For the text-containing cell, return its midpoint in (X, Y) coordinate format. 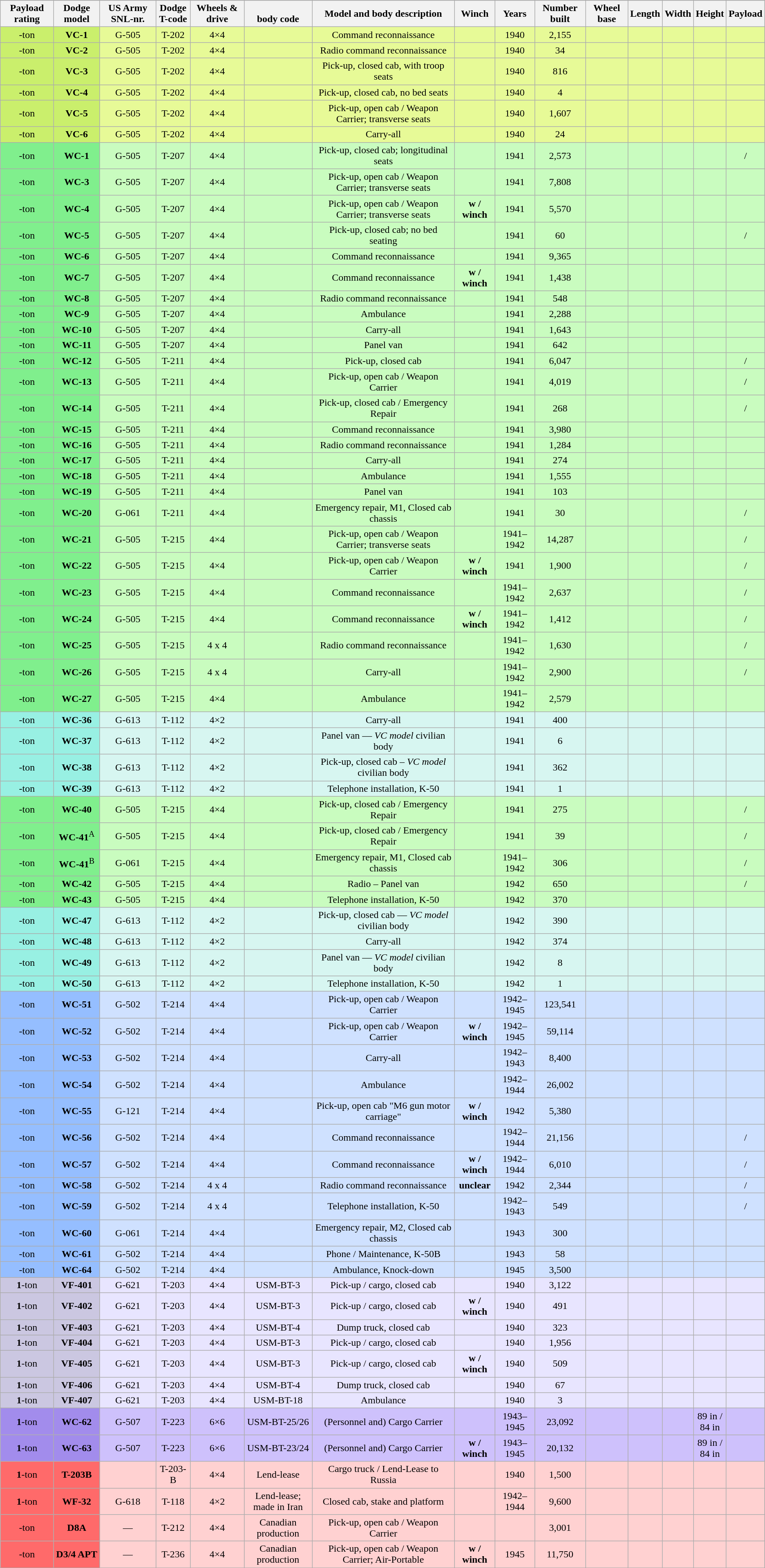
VF-407 (77, 1400)
274 (560, 460)
400 (560, 720)
3,500 (560, 1269)
Pick-up, closed cab; longitudinal seats (383, 155)
VF-403 (77, 1327)
Winch (475, 14)
Height (710, 14)
VC-6 (77, 134)
G-618 (127, 1501)
323 (560, 1327)
6,047 (560, 361)
WC-5 (77, 235)
WC-15 (77, 429)
G-121 (127, 1111)
WC-41B (77, 863)
30 (560, 512)
39 (560, 836)
20,132 (560, 1448)
1,643 (560, 330)
26,002 (560, 1084)
VF-406 (77, 1385)
6,010 (560, 1164)
D3/4 APT (77, 1554)
WC-22 (77, 565)
491 (560, 1306)
WC-43 (77, 899)
WC-19 (77, 491)
WC-12 (77, 361)
WC-48 (77, 941)
1,412 (560, 619)
Pick-up, open cab "M6 gun motor carriage" (383, 1111)
4 (560, 92)
8 (560, 963)
WC-52 (77, 1031)
Lend-lease; made in Iran (278, 1501)
9,365 (560, 256)
WC-9 (77, 314)
2,900 (560, 672)
58 (560, 1254)
WC-27 (77, 699)
1,284 (560, 445)
Years (515, 14)
US Army SNL-nr. (127, 14)
WC-60 (77, 1233)
Phone / Maintenance, K-50B (383, 1254)
VF-404 (77, 1343)
Width (678, 14)
Model and body description (383, 14)
T-118 (173, 1501)
2,288 (560, 314)
Number built (560, 14)
3,001 (560, 1528)
WC-7 (77, 277)
67 (560, 1385)
VC-5 (77, 114)
2,344 (560, 1185)
unclear (475, 1185)
Pick-up, closed cab — VC model civilian body (383, 920)
Pick-up, closed cab, with troop seats (383, 71)
WC-64 (77, 1269)
VC-2 (77, 50)
816 (560, 71)
WC-63 (77, 1448)
Pick-up, closed cab – VC model civilian body (383, 767)
374 (560, 941)
24 (560, 134)
WC-53 (77, 1058)
Wheel base (607, 14)
1,630 (560, 646)
WC-24 (77, 619)
WC-10 (77, 330)
WC-41A (77, 836)
509 (560, 1364)
3 (560, 1400)
1,607 (560, 114)
1,900 (560, 565)
Payload (745, 14)
WC-57 (77, 1164)
WC-11 (77, 345)
548 (560, 299)
390 (560, 920)
VF-402 (77, 1306)
21,156 (560, 1137)
Emergency repair, M2, Closed cab chassis (383, 1233)
WC-17 (77, 460)
14,287 (560, 539)
275 (560, 810)
362 (560, 767)
WC-37 (77, 741)
WC-8 (77, 299)
2,637 (560, 592)
VC-3 (77, 71)
T-203-B (173, 1475)
VC-1 (77, 35)
3,980 (560, 429)
23,092 (560, 1422)
WC-25 (77, 646)
8,400 (560, 1058)
WC-51 (77, 1005)
VF-401 (77, 1285)
11,750 (560, 1554)
Pick-up, open cab / Weapon Carrier; Air-Portable (383, 1554)
DodgeT-code (173, 14)
1,555 (560, 476)
VC-4 (77, 92)
USM-BT-25/26 (278, 1422)
WC-39 (77, 788)
3,122 (560, 1285)
WC-16 (77, 445)
Cargo truck / Lend-Lease to Russia (383, 1475)
1,500 (560, 1475)
123,541 (560, 1005)
WC-56 (77, 1137)
WC-40 (77, 810)
USM-BT-18 (278, 1400)
WC-54 (77, 1084)
2,155 (560, 35)
Length (645, 14)
WC-59 (77, 1206)
VF-405 (77, 1364)
5,380 (560, 1111)
WC-14 (77, 409)
T-203B (77, 1475)
34 (560, 50)
300 (560, 1233)
D8A (77, 1528)
1,438 (560, 277)
WC-50 (77, 984)
T-212 (173, 1528)
Pick-up, closed cab (383, 361)
Pick-up, closed cab, no bed seats (383, 92)
WC-62 (77, 1422)
Payload rating (27, 14)
642 (560, 345)
4,019 (560, 382)
650 (560, 884)
WC-6 (77, 256)
WC-20 (77, 512)
Radio – Panel van (383, 884)
WC-61 (77, 1254)
5,570 (560, 208)
549 (560, 1206)
WC-38 (77, 767)
60 (560, 235)
Dodge model (77, 14)
370 (560, 899)
body code (278, 14)
Closed cab, stake and platform (383, 1501)
T-236 (173, 1554)
WC-21 (77, 539)
2,579 (560, 699)
WC-42 (77, 884)
2,573 (560, 155)
WC-3 (77, 182)
WC-26 (77, 672)
Lend-lease (278, 1475)
6 (560, 741)
306 (560, 863)
WC-13 (77, 382)
USM-BT-23/24 (278, 1448)
1,956 (560, 1343)
7,808 (560, 182)
Pick-up, closed cab; no bed seating (383, 235)
WC-49 (77, 963)
9,600 (560, 1501)
268 (560, 409)
WF-32 (77, 1501)
WC-55 (77, 1111)
WC-23 (77, 592)
WC-47 (77, 920)
Ambulance, Knock-down (383, 1269)
WC-36 (77, 720)
59,114 (560, 1031)
103 (560, 491)
WC-4 (77, 208)
Wheels & drive (217, 14)
WC-58 (77, 1185)
WC-1 (77, 155)
WC-18 (77, 476)
